From the cell containing the given text, extract its center point as (x, y) coordinate. 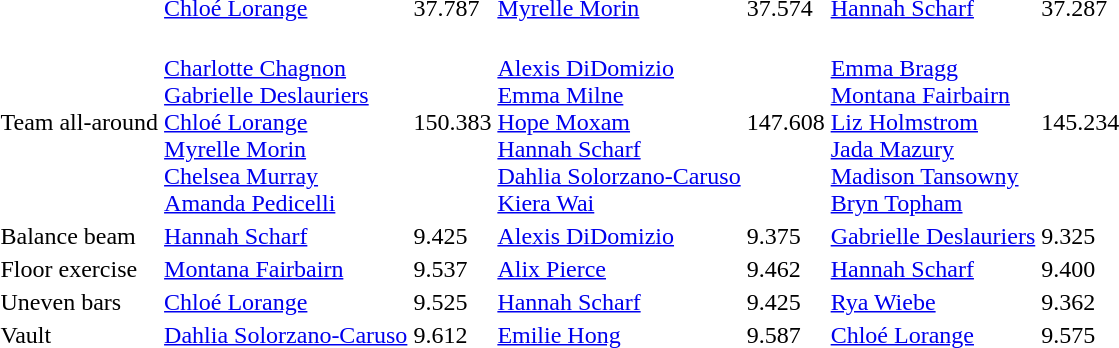
Alix Pierce (619, 269)
Chloé Lorange (286, 302)
Charlotte ChagnonGabrielle DeslauriersChloé LorangeMyrelle MorinChelsea MurrayAmanda Pedicelli (286, 122)
Alexis DiDomizio (619, 236)
9.462 (786, 269)
Rya Wiebe (933, 302)
9.375 (786, 236)
Alexis DiDomizioEmma MilneHope MoxamHannah ScharfDahlia Solorzano-CarusoKiera Wai (619, 122)
150.383 (452, 122)
9.525 (452, 302)
Gabrielle Deslauriers (933, 236)
Emma BraggMontana FairbairnLiz HolmstromJada MazuryMadison TansownyBryn Topham (933, 122)
9.537 (452, 269)
147.608 (786, 122)
Montana Fairbairn (286, 269)
